Locate the cell with the specified text and output its [X, Y] center coordinate. 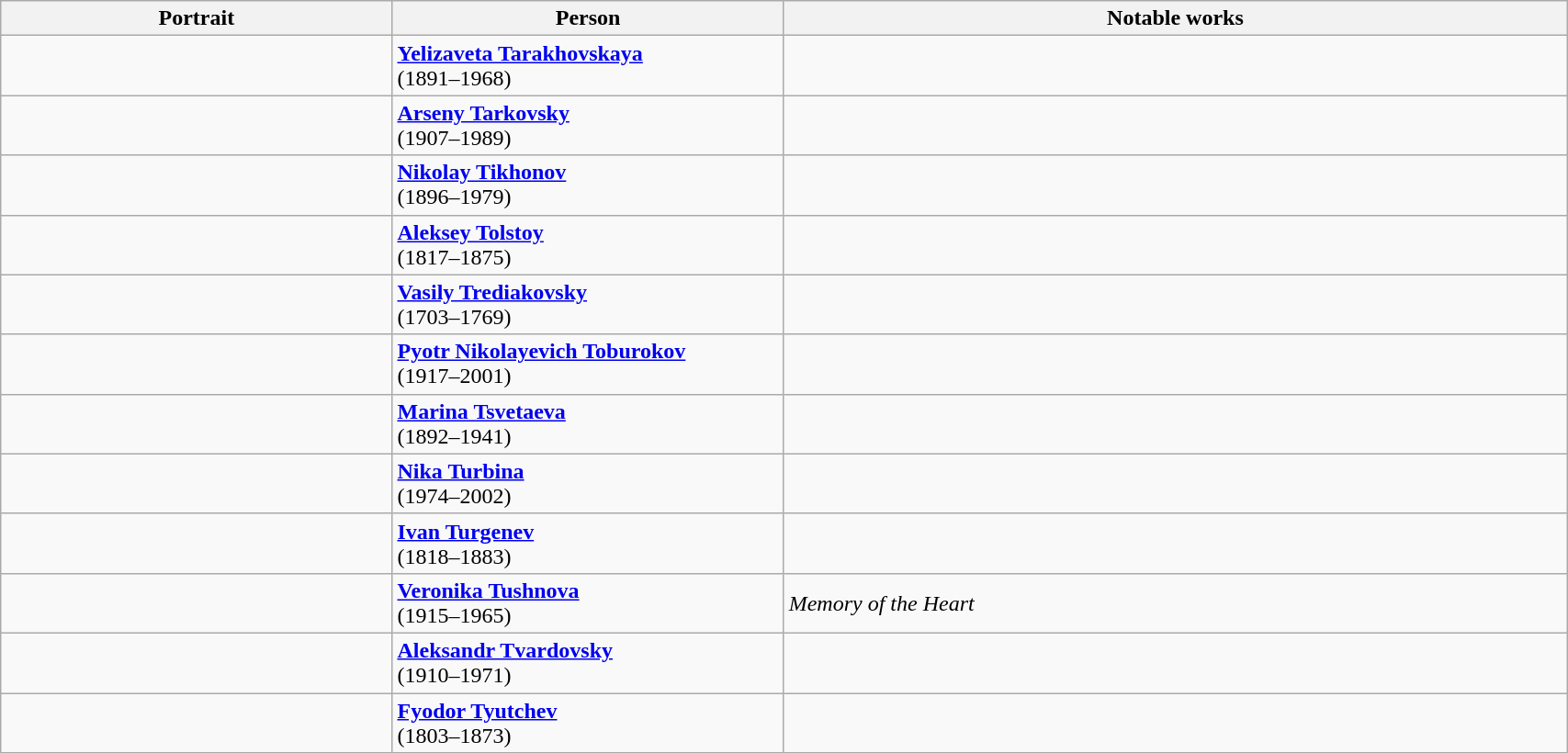
Person [588, 18]
Memory of the Heart [1175, 602]
Aleksandr Tvardovsky (1910–1971) [588, 663]
Portrait [197, 18]
Nika Turbina(1974–2002) [588, 483]
Pyotr Nikolayevich Toburokov (1917–2001) [588, 364]
Fyodor Tyutchev (1803–1873) [588, 722]
Yelizaveta Tarakhovskaya (1891–1968) [588, 66]
Aleksey Tolstoy (1817–1875) [588, 244]
Arseny Tarkovsky (1907–1989) [588, 125]
Marina Tsvetaeva (1892–1941) [588, 424]
Veronika Tushnova (1915–1965) [588, 602]
Ivan Turgenev (1818–1883) [588, 544]
Nikolay Tikhonov (1896–1979) [588, 185]
Vasily Trediakovsky (1703–1769) [588, 305]
Notable works [1175, 18]
